Return the (X, Y) coordinate for the center point of the cell that contains the specified text.  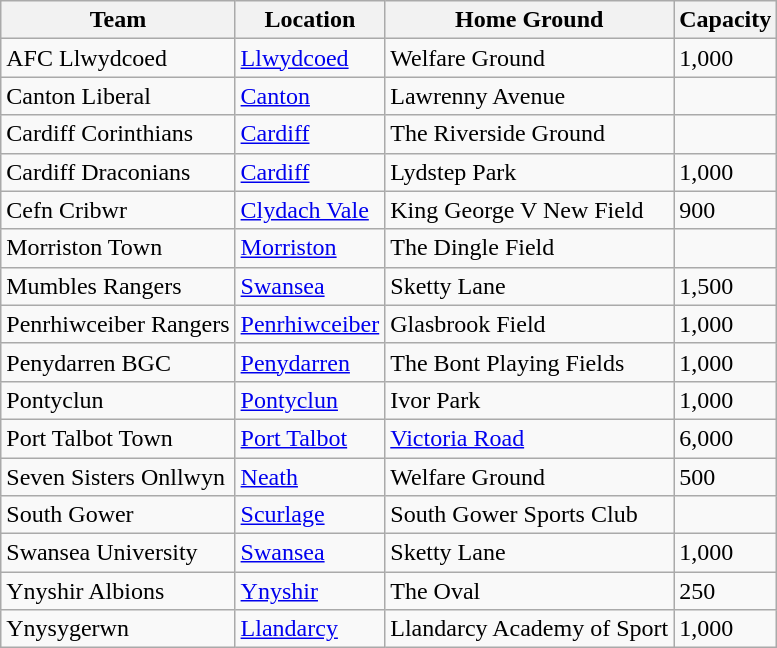
Penydarren BGC (118, 362)
Penrhiwceiber (310, 324)
Neath (310, 477)
King George V New Field (530, 210)
Port Talbot Town (118, 438)
The Dingle Field (530, 248)
Glasbrook Field (530, 324)
Ynyshir (310, 591)
Ynysygerwn (118, 629)
Clydach Vale (310, 210)
Seven Sisters Onllwyn (118, 477)
Home Ground (530, 20)
Penydarren (310, 362)
Cardiff Draconians (118, 172)
Morriston (310, 248)
The Oval (530, 591)
The Bont Playing Fields (530, 362)
1,500 (726, 286)
Ivor Park (530, 400)
Ynyshir Albions (118, 591)
South Gower (118, 515)
Location (310, 20)
The Riverside Ground (530, 134)
Swansea University (118, 553)
Llwydcoed (310, 58)
Lawrenny Avenue (530, 96)
South Gower Sports Club (530, 515)
Cardiff Corinthians (118, 134)
500 (726, 477)
Lydstep Park (530, 172)
Scurlage (310, 515)
Llandarcy Academy of Sport (530, 629)
Team (118, 20)
Port Talbot (310, 438)
AFC Llwydcoed (118, 58)
250 (726, 591)
Victoria Road (530, 438)
Llandarcy (310, 629)
Canton (310, 96)
6,000 (726, 438)
Morriston Town (118, 248)
Penrhiwceiber Rangers (118, 324)
Canton Liberal (118, 96)
Mumbles Rangers (118, 286)
900 (726, 210)
Capacity (726, 20)
Cefn Cribwr (118, 210)
